Pinpoint the cell where the given text exists, returning its [x, y] midpoint coordinate. 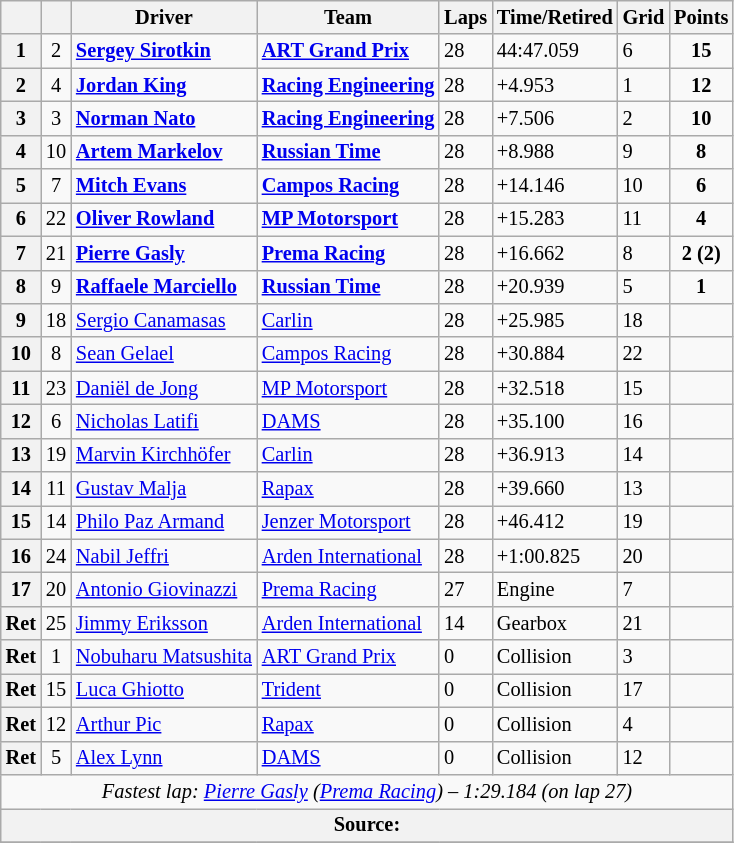
+46.412 [555, 522]
Source: [367, 825]
Jordan King [164, 85]
Nicholas Latifi [164, 421]
Daniël de Jong [164, 388]
+32.518 [555, 388]
+8.988 [555, 152]
Pierre Gasly [164, 253]
Nabil Jeffri [164, 556]
+35.100 [555, 421]
27 [466, 589]
Alex Lynn [164, 758]
Sergey Sirotkin [164, 51]
Gearbox [555, 623]
44:47.059 [555, 51]
Sean Gelael [164, 354]
Oliver Rowland [164, 219]
+14.146 [555, 186]
Marvin Kirchhöfer [164, 455]
Philo Paz Armand [164, 522]
Gustav Malja [164, 489]
Luca Ghiotto [164, 690]
Trident [348, 690]
+20.939 [555, 287]
Jenzer Motorsport [348, 522]
+15.283 [555, 219]
Mitch Evans [164, 186]
+30.884 [555, 354]
+7.506 [555, 118]
Engine [555, 589]
Raffaele Marciello [164, 287]
Team [348, 17]
25 [56, 623]
+25.985 [555, 320]
+16.662 [555, 253]
24 [56, 556]
+36.913 [555, 455]
Points [701, 17]
2 (2) [701, 253]
Time/Retired [555, 17]
Antonio Giovinazzi [164, 589]
Artem Markelov [164, 152]
+4.953 [555, 85]
Driver [164, 17]
Sergio Canamasas [164, 320]
+39.660 [555, 489]
Arthur Pic [164, 724]
Nobuharu Matsushita [164, 657]
Laps [466, 17]
Jimmy Eriksson [164, 623]
Fastest lap: Pierre Gasly (Prema Racing) – 1:29.184 (on lap 27) [367, 791]
Grid [644, 17]
+1:00.825 [555, 556]
Norman Nato [164, 118]
23 [56, 388]
